Detect which cell encompasses the target text, then output its (x, y) center coordinate. 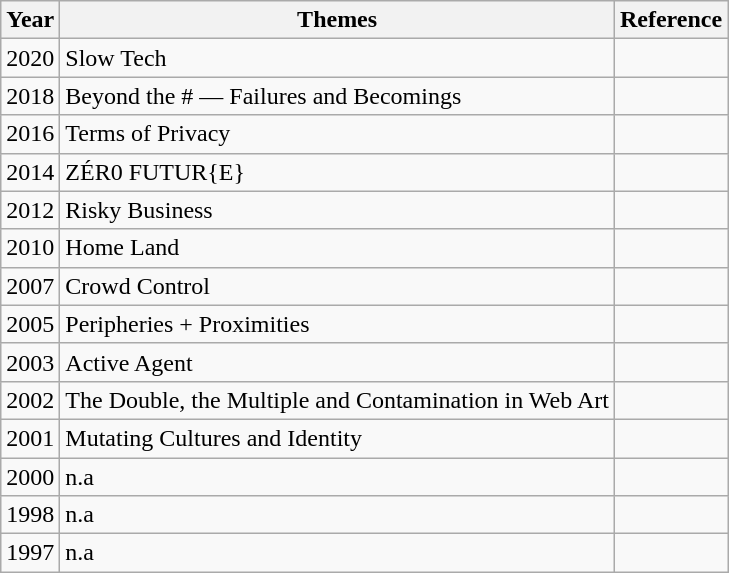
2002 (30, 400)
Active Agent (338, 362)
2012 (30, 210)
The Double, the Multiple and Contamination in Web Art (338, 400)
2020 (30, 58)
2007 (30, 286)
Themes (338, 20)
Home Land (338, 248)
2001 (30, 438)
2005 (30, 324)
ZÉR0 FUTUR{E} (338, 172)
Risky Business (338, 210)
1998 (30, 515)
Slow Tech (338, 58)
Peripheries + Proximities (338, 324)
Mutating Cultures and Identity (338, 438)
2003 (30, 362)
2018 (30, 96)
2010 (30, 248)
Year (30, 20)
2016 (30, 134)
Crowd Control (338, 286)
1997 (30, 553)
Beyond the # — Failures and Becomings (338, 96)
Reference (670, 20)
2000 (30, 477)
Terms of Privacy (338, 134)
2014 (30, 172)
